Capture the cell that displays the provided text and extract its [X, Y] central coordinate. 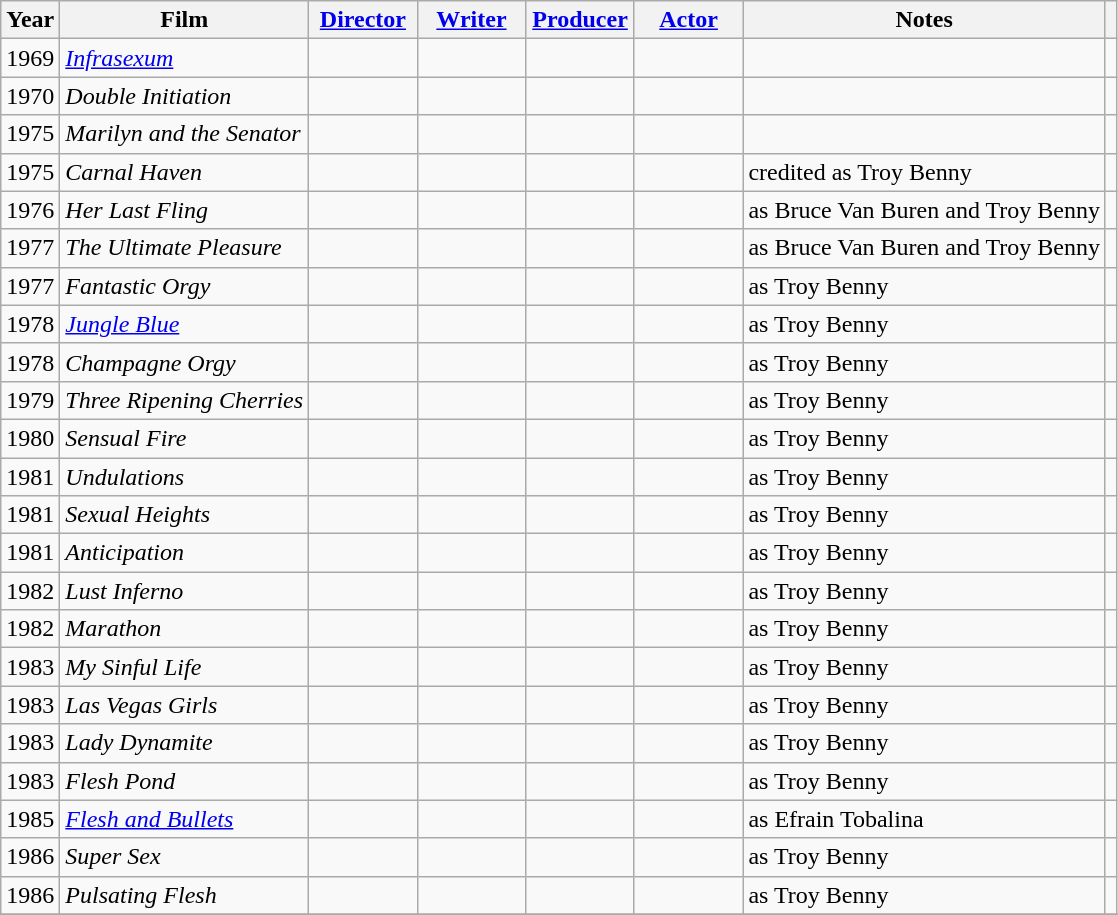
Three Ripening Cherries [184, 400]
Super Sex [184, 857]
Jungle Blue [184, 324]
Undulations [184, 477]
1985 [30, 819]
credited as Troy Benny [924, 172]
Flesh Pond [184, 781]
Pulsating Flesh [184, 895]
Writer [472, 20]
1969 [30, 58]
Champagne Orgy [184, 362]
Fantastic Orgy [184, 286]
Lust Inferno [184, 591]
Notes [924, 20]
Sensual Fire [184, 438]
Her Last Fling [184, 210]
My Sinful Life [184, 667]
Flesh and Bullets [184, 819]
Marilyn and the Senator [184, 134]
Double Initiation [184, 96]
Las Vegas Girls [184, 705]
Lady Dynamite [184, 743]
Anticipation [184, 553]
1980 [30, 438]
The Ultimate Pleasure [184, 248]
Actor [688, 20]
Film [184, 20]
Sexual Heights [184, 515]
1976 [30, 210]
Carnal Haven [184, 172]
Year [30, 20]
Director [364, 20]
Marathon [184, 629]
Infrasexum [184, 58]
Producer [580, 20]
1979 [30, 400]
as Efrain Tobalina [924, 819]
1970 [30, 96]
